Return the [x, y] coordinate for the center point of the cell that contains the specified text.  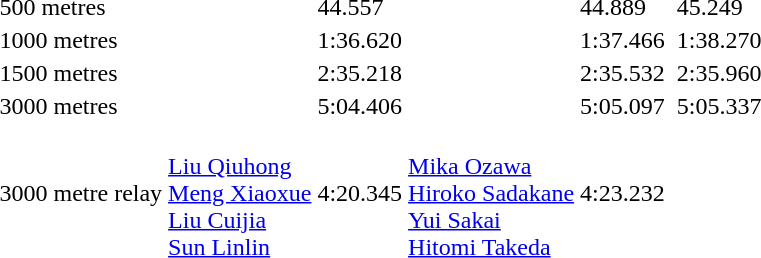
2:35.532 [623, 73]
1:37.466 [623, 40]
2:35.218 [360, 73]
5:04.406 [360, 106]
5:05.097 [623, 106]
1:36.620 [360, 40]
